Pinpoint the cell where the given text exists, returning its [x, y] midpoint coordinate. 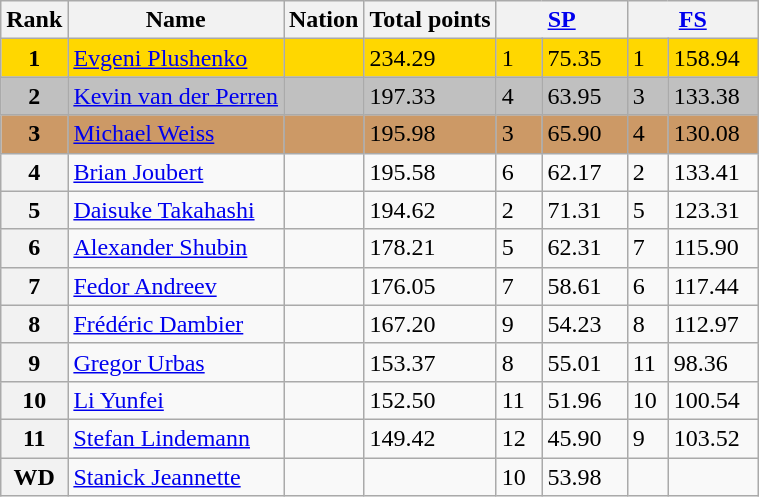
SP [562, 20]
Brian Joubert [176, 172]
Gregor Urbas [176, 362]
Rank [34, 20]
63.95 [584, 96]
195.58 [430, 172]
Kevin van der Perren [176, 96]
Michael Weiss [176, 134]
71.31 [584, 210]
103.52 [713, 438]
158.94 [713, 58]
178.21 [430, 248]
152.50 [430, 400]
75.35 [584, 58]
130.08 [713, 134]
167.20 [430, 324]
Total points [430, 20]
133.38 [713, 96]
153.37 [430, 362]
65.90 [584, 134]
133.41 [713, 172]
Alexander Shubin [176, 248]
54.23 [584, 324]
WD [34, 477]
176.05 [430, 286]
117.44 [713, 286]
123.31 [713, 210]
234.29 [430, 58]
Fedor Andreev [176, 286]
58.61 [584, 286]
Name [176, 20]
112.97 [713, 324]
51.96 [584, 400]
62.17 [584, 172]
Evgeni Plushenko [176, 58]
100.54 [713, 400]
Stanick Jeannette [176, 477]
194.62 [430, 210]
98.36 [713, 362]
149.42 [430, 438]
62.31 [584, 248]
45.90 [584, 438]
Daisuke Takahashi [176, 210]
Nation [324, 20]
Li Yunfei [176, 400]
12 [519, 438]
197.33 [430, 96]
Stefan Lindemann [176, 438]
55.01 [584, 362]
195.98 [430, 134]
FS [692, 20]
Frédéric Dambier [176, 324]
115.90 [713, 248]
53.98 [584, 477]
